Provide the [X, Y] coordinate of the cell's center where the given text is located.  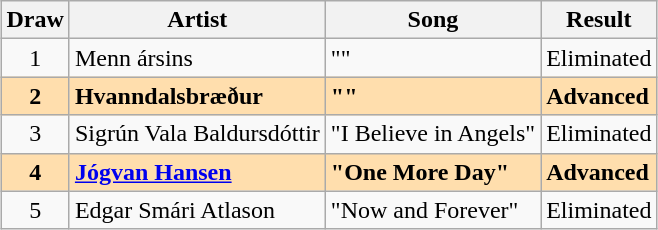
Song [432, 20]
Hvanndalsbræður [197, 96]
Jógvan Hansen [197, 172]
3 [35, 134]
1 [35, 58]
"Now and Forever" [432, 210]
Sigrún Vala Baldursdóttir [197, 134]
"I Believe in Angels" [432, 134]
2 [35, 96]
"One More Day" [432, 172]
Result [599, 20]
4 [35, 172]
Artist [197, 20]
Draw [35, 20]
5 [35, 210]
Edgar Smári Atlason [197, 210]
Menn ársins [197, 58]
